Identify which cell holds the provided text, then report its (X, Y) central coordinate. 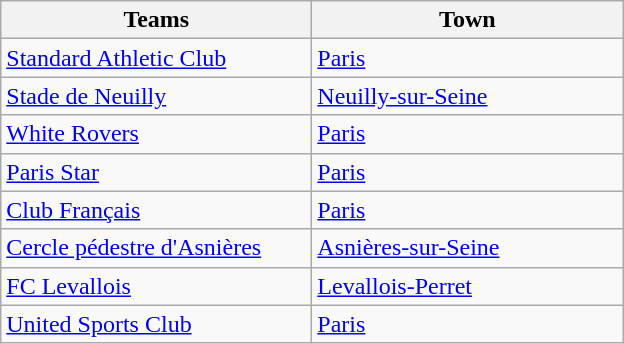
Levallois-Perret (468, 286)
Asnières-sur-Seine (468, 248)
Club Français (156, 210)
Neuilly-sur-Seine (468, 96)
White Rovers (156, 134)
Town (468, 20)
Cercle pédestre d'Asnières (156, 248)
Standard Athletic Club (156, 58)
FC Levallois (156, 286)
Stade de Neuilly (156, 96)
Paris Star (156, 172)
Teams (156, 20)
United Sports Club (156, 324)
